Return [x, y] of the center of cell containing provided text 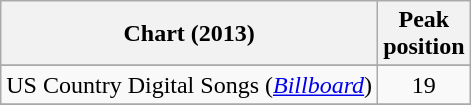
Chart (2013) [190, 34]
19 [424, 85]
Peakposition [424, 34]
US Country Digital Songs (Billboard) [190, 85]
